Output the [x, y] coordinate of the center of the cell containing the given text.  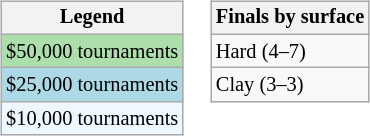
Hard (4–7) [290, 51]
Finals by surface [290, 18]
$50,000 tournaments [92, 51]
Clay (3–3) [290, 85]
$10,000 tournaments [92, 119]
$25,000 tournaments [92, 85]
Legend [92, 18]
